Return (x, y) of the center of cell containing provided text 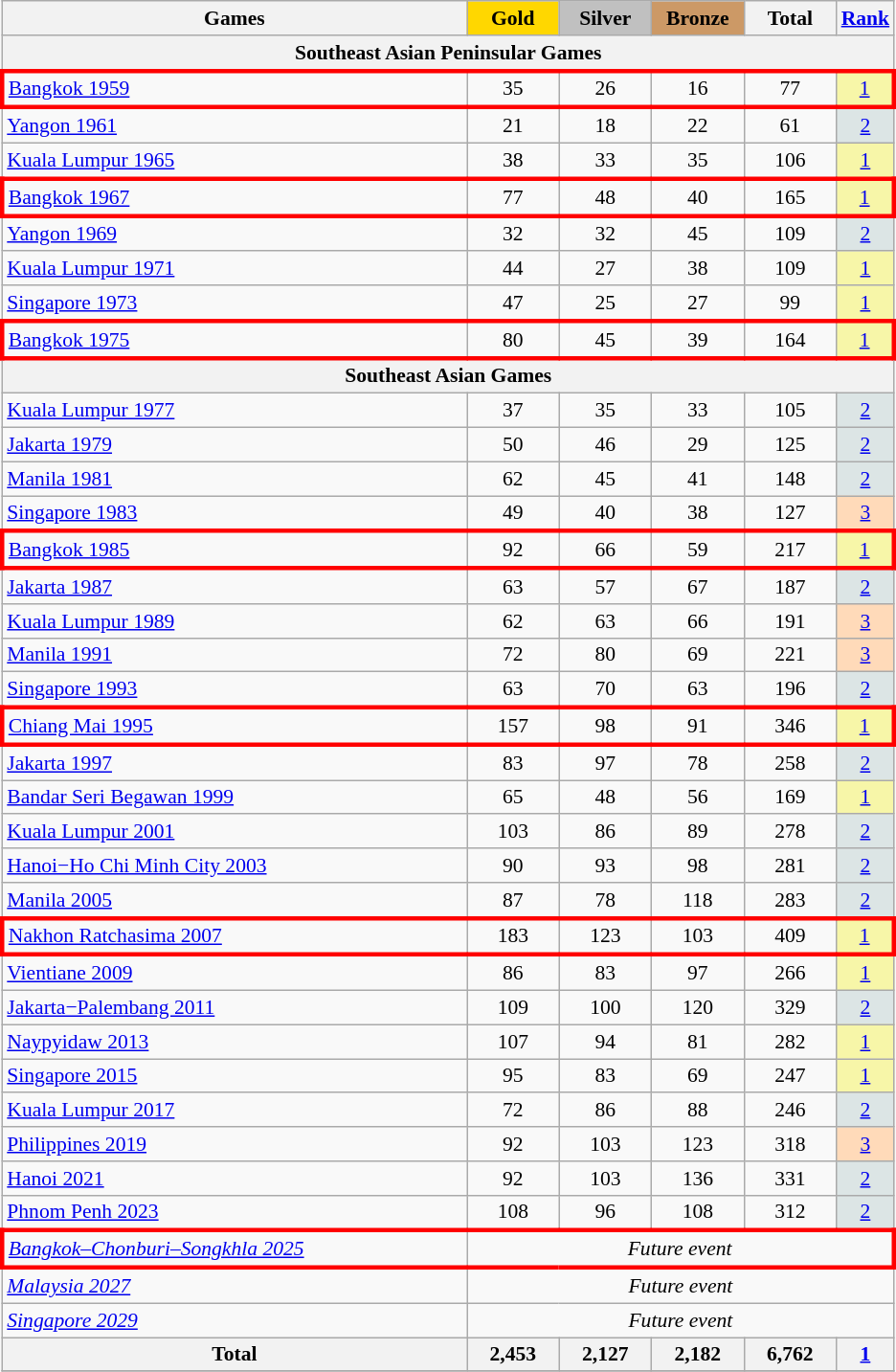
283 (791, 900)
Hanoi−Ho Chi Minh City 2003 (234, 866)
Southeast Asian Games (448, 375)
94 (605, 1042)
409 (791, 936)
187 (791, 586)
18 (605, 126)
Singapore 1983 (234, 513)
281 (791, 866)
Jakarta 1979 (234, 445)
Singapore 2029 (234, 1320)
87 (513, 900)
Manila 1991 (234, 655)
37 (513, 411)
Naypyidaw 2013 (234, 1042)
39 (699, 339)
Jakarta 1987 (234, 586)
70 (605, 689)
90 (513, 866)
125 (791, 445)
Yangon 1969 (234, 234)
Malaysia 2027 (234, 1285)
91 (699, 726)
Bangkok 1967 (234, 197)
Singapore 1993 (234, 689)
Vientiane 2009 (234, 973)
Games (234, 18)
136 (699, 1179)
89 (699, 832)
57 (605, 586)
105 (791, 411)
278 (791, 832)
Bandar Seri Begawan 1999 (234, 798)
22 (699, 126)
118 (699, 900)
50 (513, 445)
Gold (513, 18)
Bangkok–Chonburi–Songkhla 2025 (234, 1250)
Singapore 1973 (234, 303)
247 (791, 1076)
Singapore 2015 (234, 1076)
258 (791, 762)
329 (791, 1008)
59 (699, 550)
44 (513, 269)
Hanoi 2021 (234, 1179)
56 (699, 798)
Kuala Lumpur 1989 (234, 621)
165 (791, 197)
65 (513, 798)
191 (791, 621)
Yangon 1961 (234, 126)
81 (699, 1042)
99 (791, 303)
2,182 (699, 1355)
266 (791, 973)
Kuala Lumpur 1971 (234, 269)
331 (791, 1179)
Bangkok 1975 (234, 339)
49 (513, 513)
25 (605, 303)
Kuala Lumpur 1965 (234, 161)
21 (513, 126)
157 (513, 726)
Kuala Lumpur 2001 (234, 832)
120 (699, 1008)
Chiang Mai 1995 (234, 726)
Southeast Asian Peninsular Games (448, 54)
318 (791, 1144)
183 (513, 936)
Manila 2005 (234, 900)
282 (791, 1042)
2,127 (605, 1355)
95 (513, 1076)
217 (791, 550)
Bangkok 1985 (234, 550)
29 (699, 445)
26 (605, 90)
Nakhon Ratchasima 2007 (234, 936)
6,762 (791, 1355)
169 (791, 798)
41 (699, 479)
100 (605, 1008)
61 (791, 126)
Bangkok 1959 (234, 90)
46 (605, 445)
96 (605, 1212)
148 (791, 479)
164 (791, 339)
346 (791, 726)
312 (791, 1212)
246 (791, 1111)
2,453 (513, 1355)
Jakarta 1997 (234, 762)
107 (513, 1042)
127 (791, 513)
Kuala Lumpur 1977 (234, 411)
Philippines 2019 (234, 1144)
67 (699, 586)
Bronze (699, 18)
Phnom Penh 2023 (234, 1212)
47 (513, 303)
196 (791, 689)
16 (699, 90)
Rank (865, 18)
106 (791, 161)
Manila 1981 (234, 479)
Silver (605, 18)
Jakarta−Palembang 2011 (234, 1008)
Kuala Lumpur 2017 (234, 1111)
93 (605, 866)
221 (791, 655)
88 (699, 1111)
